Identify which cell holds the provided text, then report its [x, y] central coordinate. 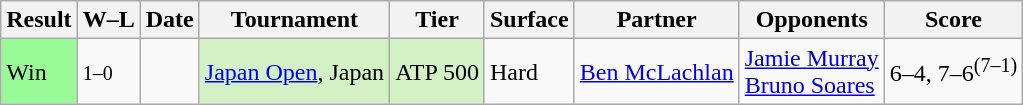
1–0 [108, 72]
Hard [529, 72]
Result [39, 20]
Partner [656, 20]
ATP 500 [438, 72]
Date [170, 20]
Surface [529, 20]
Win [39, 72]
Jamie Murray Bruno Soares [812, 72]
6–4, 7–6(7–1) [953, 72]
Ben McLachlan [656, 72]
Opponents [812, 20]
Tournament [294, 20]
Score [953, 20]
Japan Open, Japan [294, 72]
Tier [438, 20]
W–L [108, 20]
